Output the (X, Y) coordinate of the center of the cell containing the given text.  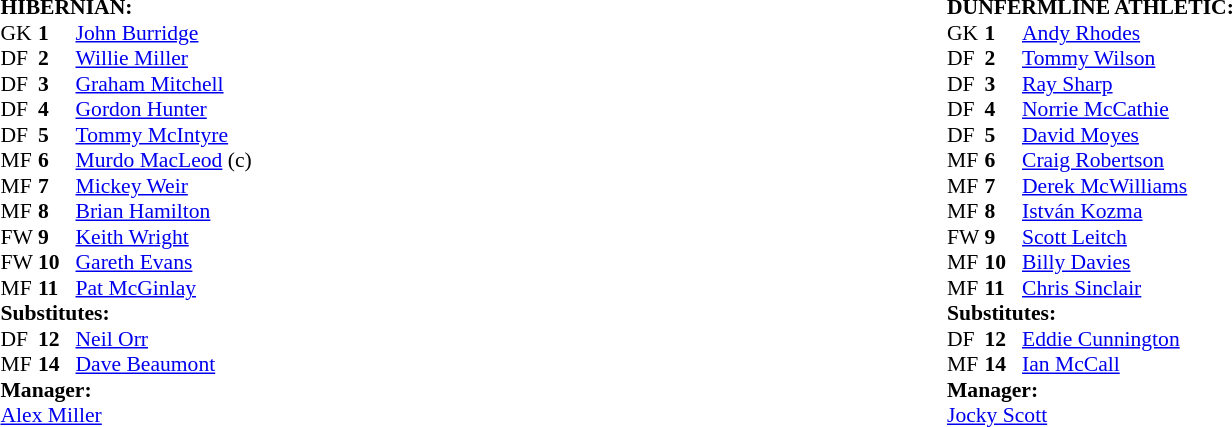
Murdo MacLeod (c) (164, 161)
Willie Miller (164, 59)
Manager: (126, 390)
Substitutes: (126, 313)
Gordon Hunter (164, 109)
Gareth Evans (164, 263)
Neil Orr (164, 339)
John Burridge (164, 33)
Pat McGinlay (164, 288)
Dave Beaumont (164, 365)
Brian Hamilton (164, 211)
Tommy McIntyre (164, 135)
Keith Wright (164, 237)
Mickey Weir (164, 186)
Graham Mitchell (164, 84)
